Return the (x, y) coordinate for the center point of the cell that contains the specified text.  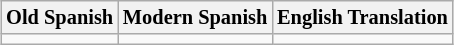
Old Spanish (60, 18)
Modern Spanish (195, 18)
English Translation (362, 18)
